Provide the [X, Y] coordinate of the cell's center where the given text is located.  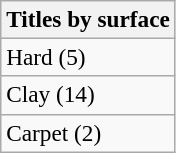
Hard (5) [88, 57]
Carpet (2) [88, 133]
Clay (14) [88, 95]
Titles by surface [88, 19]
